Determine the (X, Y) coordinate at the center of the cell enclosing the given text.  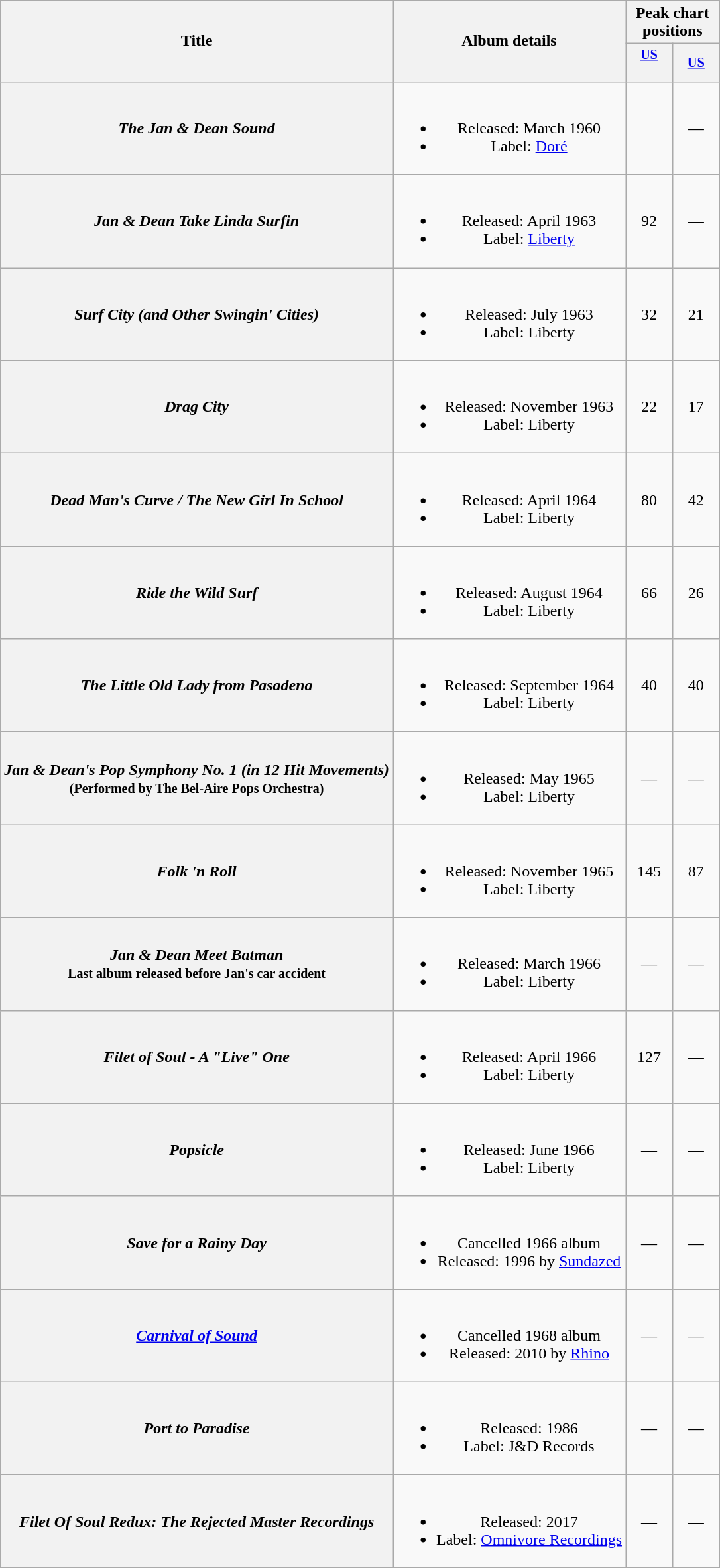
Save for a Rainy Day (197, 1242)
Drag City (197, 407)
Released: March 1966Label: Liberty (509, 964)
Jan & Dean Meet BatmanLast album released before Jan's car accident (197, 964)
Popsicle (197, 1150)
145 (650, 871)
127 (650, 1057)
22 (650, 407)
Released: November 1965Label: Liberty (509, 871)
Released: May 1965Label: Liberty (509, 778)
80 (650, 500)
26 (696, 593)
Released: 1986Label: J&D Records (509, 1428)
87 (696, 871)
Released: September 1964Label: Liberty (509, 686)
Released: April 1964Label: Liberty (509, 500)
66 (650, 593)
Cancelled 1968 albumReleased: 2010 by Rhino (509, 1335)
Released: April 1966Label: Liberty (509, 1057)
The Jan & Dean Sound (197, 128)
Folk 'n Roll (197, 871)
Peak chart positions (673, 23)
17 (696, 407)
Port to Paradise (197, 1428)
Released: August 1964Label: Liberty (509, 593)
21 (696, 314)
Filet of Soul - A "Live" One (197, 1057)
Released: July 1963Label: Liberty (509, 314)
Dead Man's Curve / The New Girl In School (197, 500)
Title (197, 41)
Released: November 1963Label: Liberty (509, 407)
Carnival of Sound (197, 1335)
Ride the Wild Surf (197, 593)
Filet Of Soul Redux: The Rejected Master Recordings (197, 1521)
Album details (509, 41)
Released: June 1966Label: Liberty (509, 1150)
32 (650, 314)
Jan & Dean Take Linda Surfin (197, 221)
Surf City (and Other Swingin' Cities) (197, 314)
92 (650, 221)
Released: April 1963Label: Liberty (509, 221)
Released: 2017Label: Omnivore Recordings (509, 1521)
Cancelled 1966 albumReleased: 1996 by Sundazed (509, 1242)
Jan & Dean's Pop Symphony No. 1 (in 12 Hit Movements)(Performed by The Bel-Aire Pops Orchestra) (197, 778)
The Little Old Lady from Pasadena (197, 686)
Released: March 1960Label: Doré (509, 128)
42 (696, 500)
